From the cell containing the given text, extract its center point as (x, y) coordinate. 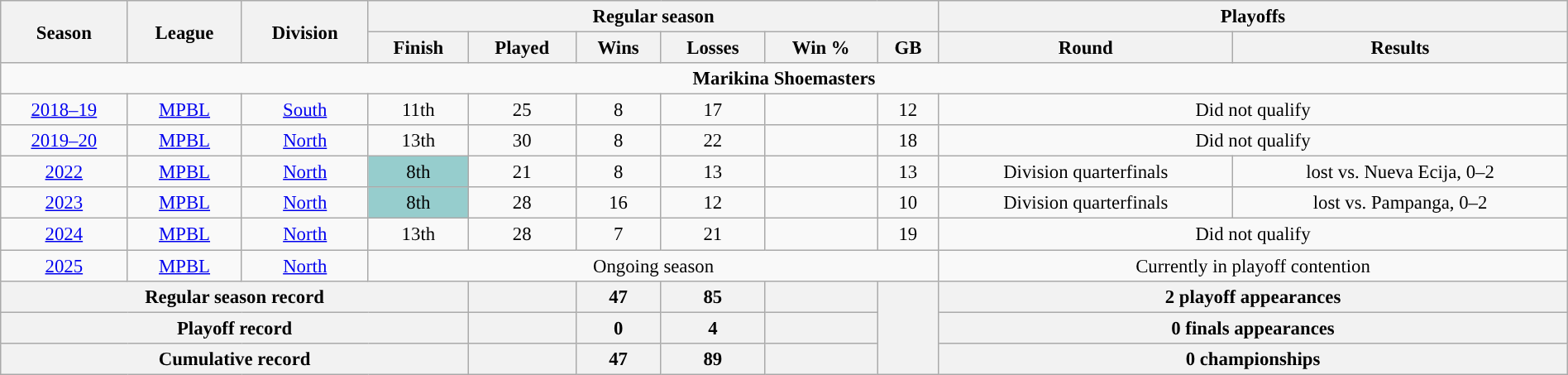
Regular season (653, 17)
0 finals appearances (1253, 328)
GB (908, 48)
Playoff record (235, 328)
Played (522, 48)
South (304, 110)
lost vs. Pampanga, 0–2 (1400, 203)
2018–19 (65, 110)
Losses (713, 48)
17 (713, 110)
Wins (619, 48)
25 (522, 110)
19 (908, 234)
Win % (821, 48)
0 (619, 328)
Currently in playoff contention (1253, 266)
30 (522, 141)
10 (908, 203)
Cumulative record (235, 358)
2023 (65, 203)
Division (304, 31)
2022 (65, 172)
22 (713, 141)
89 (713, 358)
18 (908, 141)
2019–20 (65, 141)
Finish (418, 48)
Results (1400, 48)
Regular season record (235, 296)
4 (713, 328)
Marikina Shoemasters (784, 79)
11th (418, 110)
Season (65, 31)
0 championships (1253, 358)
2 playoff appearances (1253, 296)
2024 (65, 234)
2025 (65, 266)
League (184, 31)
7 (619, 234)
Playoffs (1253, 17)
16 (619, 203)
lost vs. Nueva Ecija, 0–2 (1400, 172)
85 (713, 296)
Ongoing season (653, 266)
Round (1086, 48)
